Determine the (X, Y) coordinate at the center of the cell enclosing the given text.  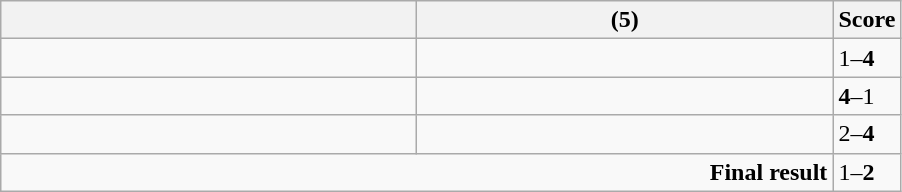
1–4 (867, 58)
Final result (417, 172)
Score (867, 20)
(5) (625, 20)
2–4 (867, 134)
4–1 (867, 96)
1–2 (867, 172)
